Detect which cell encompasses the target text, then output its [X, Y] center coordinate. 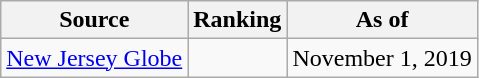
November 1, 2019 [382, 58]
Source [94, 20]
New Jersey Globe [94, 58]
Ranking [238, 20]
As of [382, 20]
